Find where the given text appears and provide that cell's center as [x, y] coordinate. 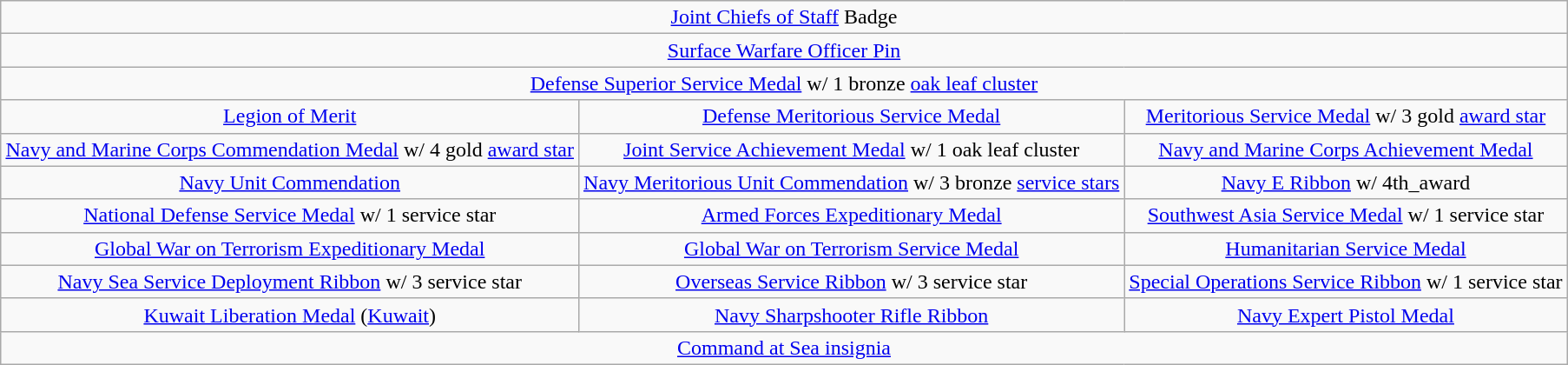
Navy and Marine Corps Commendation Medal w/ 4 gold award star [290, 149]
Legion of Merit [290, 116]
Navy Sharpshooter Rifle Ribbon [852, 315]
Joint Service Achievement Medal w/ 1 oak leaf cluster [852, 149]
Command at Sea insignia [784, 348]
Navy and Marine Corps Achievement Medal [1346, 149]
Kuwait Liberation Medal (Kuwait) [290, 315]
Southwest Asia Service Medal w/ 1 service star [1346, 216]
Navy Meritorious Unit Commendation w/ 3 bronze service stars [852, 182]
Joint Chiefs of Staff Badge [784, 17]
Overseas Service Ribbon w/ 3 service star [852, 282]
Meritorious Service Medal w/ 3 gold award star [1346, 116]
Navy E Ribbon w/ 4th_award [1346, 182]
Navy Expert Pistol Medal [1346, 315]
Surface Warfare Officer Pin [784, 50]
Defense Superior Service Medal w/ 1 bronze oak leaf cluster [784, 83]
Defense Meritorious Service Medal [852, 116]
Humanitarian Service Medal [1346, 249]
National Defense Service Medal w/ 1 service star [290, 216]
Navy Sea Service Deployment Ribbon w/ 3 service star [290, 282]
Global War on Terrorism Service Medal [852, 249]
Special Operations Service Ribbon w/ 1 service star [1346, 282]
Armed Forces Expeditionary Medal [852, 216]
Navy Unit Commendation [290, 182]
Global War on Terrorism Expeditionary Medal [290, 249]
